Extract the [x, y] coordinate from the center of the cell holding the provided text.  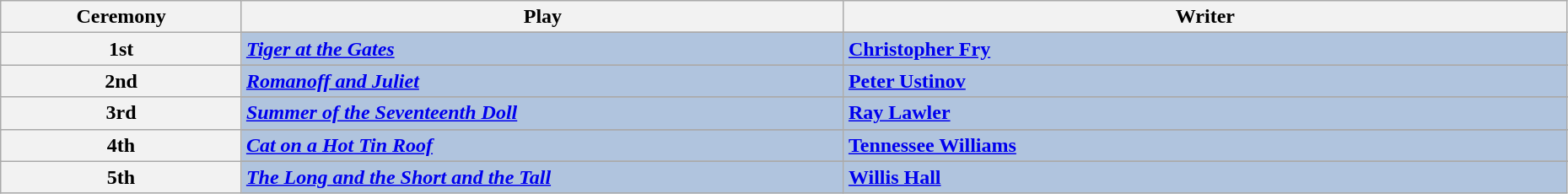
Tennessee Williams [1204, 145]
Play [542, 17]
2nd [121, 81]
4th [121, 145]
Peter Ustinov [1204, 81]
Willis Hall [1204, 177]
1st [121, 49]
Tiger at the Gates [542, 49]
Ray Lawler [1204, 113]
Ceremony [121, 17]
Cat on a Hot Tin Roof [542, 145]
3rd [121, 113]
Writer [1204, 17]
Romanoff and Juliet [542, 81]
The Long and the Short and the Tall [542, 177]
5th [121, 177]
Christopher Fry [1204, 49]
Summer of the Seventeenth Doll [542, 113]
